Return the [x, y] coordinate for the center point of the cell that contains the specified text.  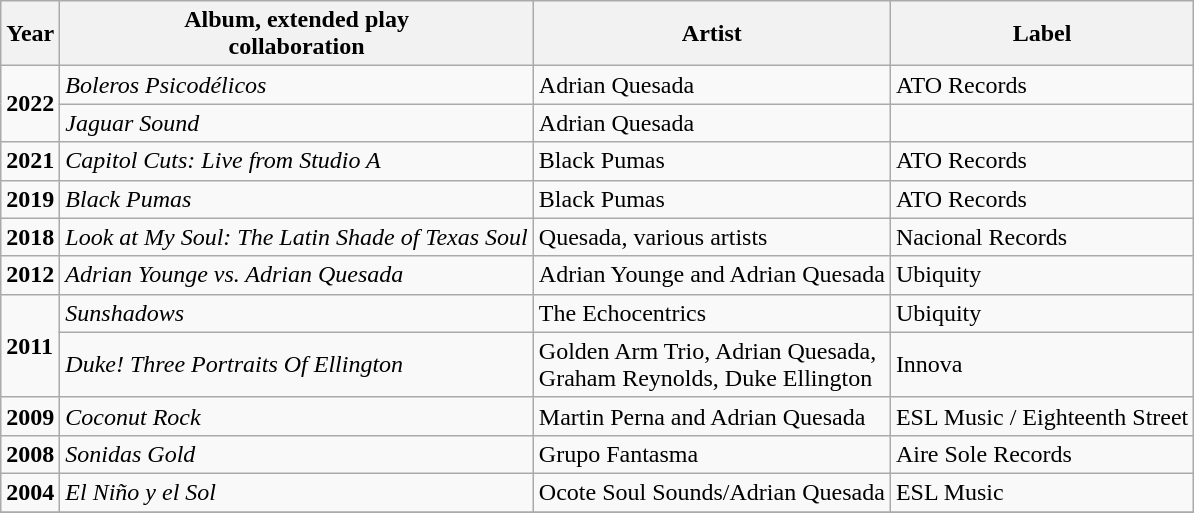
Aire Sole Records [1042, 454]
Nacional Records [1042, 237]
Adrian Younge and Adrian Quesada [712, 275]
Quesada, various artists [712, 237]
Year [30, 34]
2008 [30, 454]
Album, extended playcollaboration [297, 34]
Jaguar Sound [297, 123]
Ocote Soul Sounds/Adrian Quesada [712, 492]
Duke! Three Portraits Of Ellington [297, 364]
2018 [30, 237]
Sonidas Gold [297, 454]
Golden Arm Trio, Adrian Quesada, Graham Reynolds, Duke Ellington [712, 364]
2009 [30, 416]
El Niño y el Sol [297, 492]
2021 [30, 161]
2004 [30, 492]
Adrian Younge vs. Adrian Quesada [297, 275]
Coconut Rock [297, 416]
Grupo Fantasma [712, 454]
Boleros Psicodélicos [297, 85]
Capitol Cuts: Live from Studio A [297, 161]
ESL Music [1042, 492]
The Echocentrics [712, 313]
Martin Perna and Adrian Quesada [712, 416]
Look at My Soul: The Latin Shade of Texas Soul [297, 237]
2019 [30, 199]
Label [1042, 34]
2011 [30, 346]
2012 [30, 275]
Sunshadows [297, 313]
2022 [30, 104]
Innova [1042, 364]
Artist [712, 34]
ESL Music / Eighteenth Street [1042, 416]
